Detect which cell encompasses the target text, then output its [x, y] center coordinate. 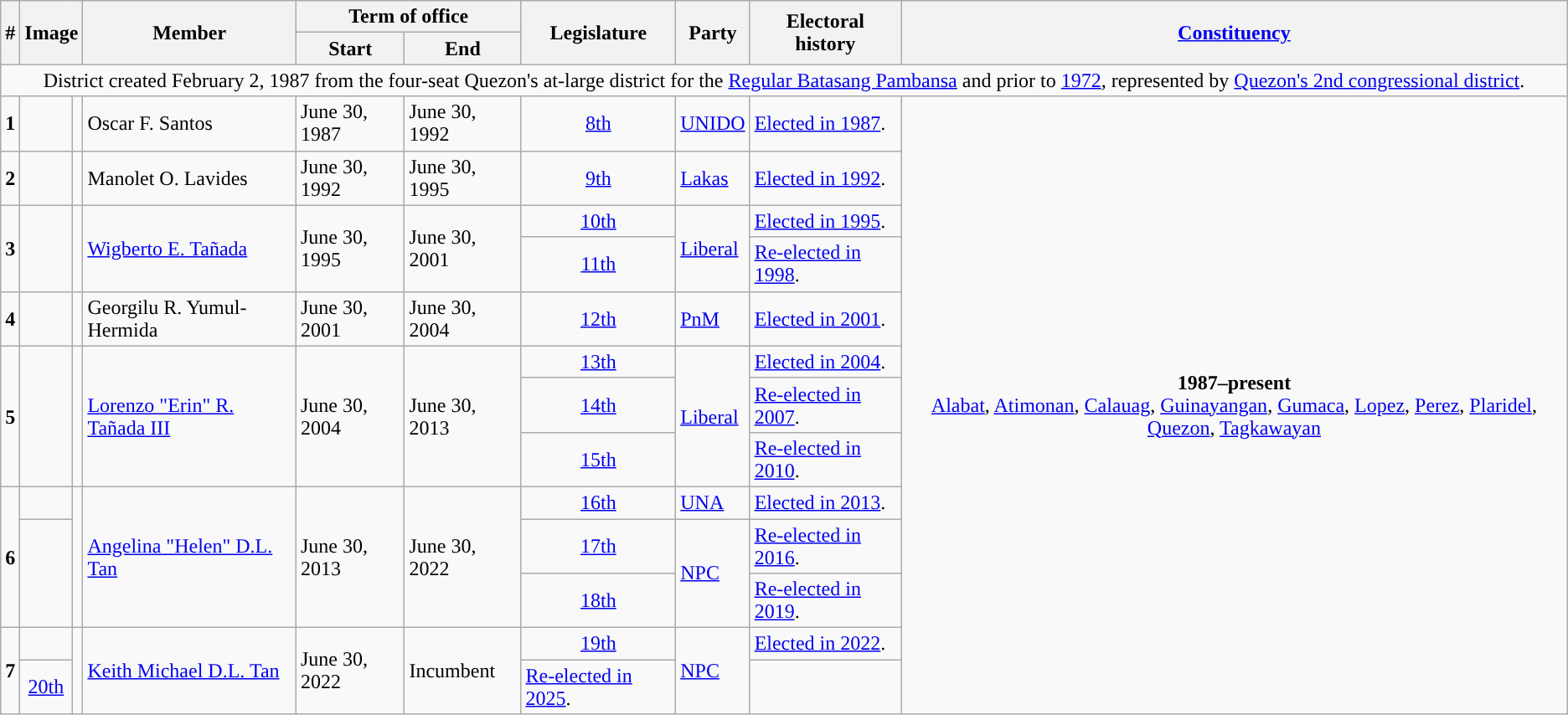
Re-elected in 2007. [826, 405]
14th [598, 405]
Re-elected in 2025. [598, 687]
8th [598, 124]
Elected in 1995. [826, 221]
11th [598, 265]
Elected in 2022. [826, 644]
Angelina "Helen" D.L. Tan [189, 557]
Lakas [713, 177]
Elected in 1987. [826, 124]
1 [10, 124]
1987–present Alabat, Atimonan, Calauag, Guinayangan, Gumaca, Lopez, Perez, Plaridel, Quezon, Tagkawayan [1235, 405]
4 [10, 318]
Constituency [1235, 33]
Georgilu R. Yumul-Hermida [189, 318]
UNIDO [713, 124]
Elected in 2004. [826, 362]
6 [10, 557]
Lorenzo "Erin" R. Tañada III [189, 416]
18th [598, 601]
Term of office [409, 17]
2 [10, 177]
Image [52, 33]
Elected in 2001. [826, 318]
Incumbent [462, 671]
13th [598, 362]
19th [598, 644]
Oscar F. Santos [189, 124]
20th [46, 687]
Re-elected in 2019. [826, 601]
Member [189, 33]
3 [10, 248]
10th [598, 221]
Electoral history [826, 33]
Elected in 1992. [826, 177]
Keith Michael D.L. Tan [189, 671]
Start [350, 49]
7 [10, 671]
5 [10, 416]
17th [598, 546]
Elected in 2013. [826, 502]
12th [598, 318]
16th [598, 502]
UNA [713, 502]
Legislature [598, 33]
9th [598, 177]
June 30, 1987 [350, 124]
# [10, 33]
Manolet O. Lavides [189, 177]
15th [598, 459]
Party [713, 33]
Re-elected in 2010. [826, 459]
PnM [713, 318]
Wigberto E. Tañada [189, 248]
Re-elected in 2016. [826, 546]
Re-elected in 1998. [826, 265]
End [462, 49]
